Pinpoint the cell where the given text exists, returning its (X, Y) midpoint coordinate. 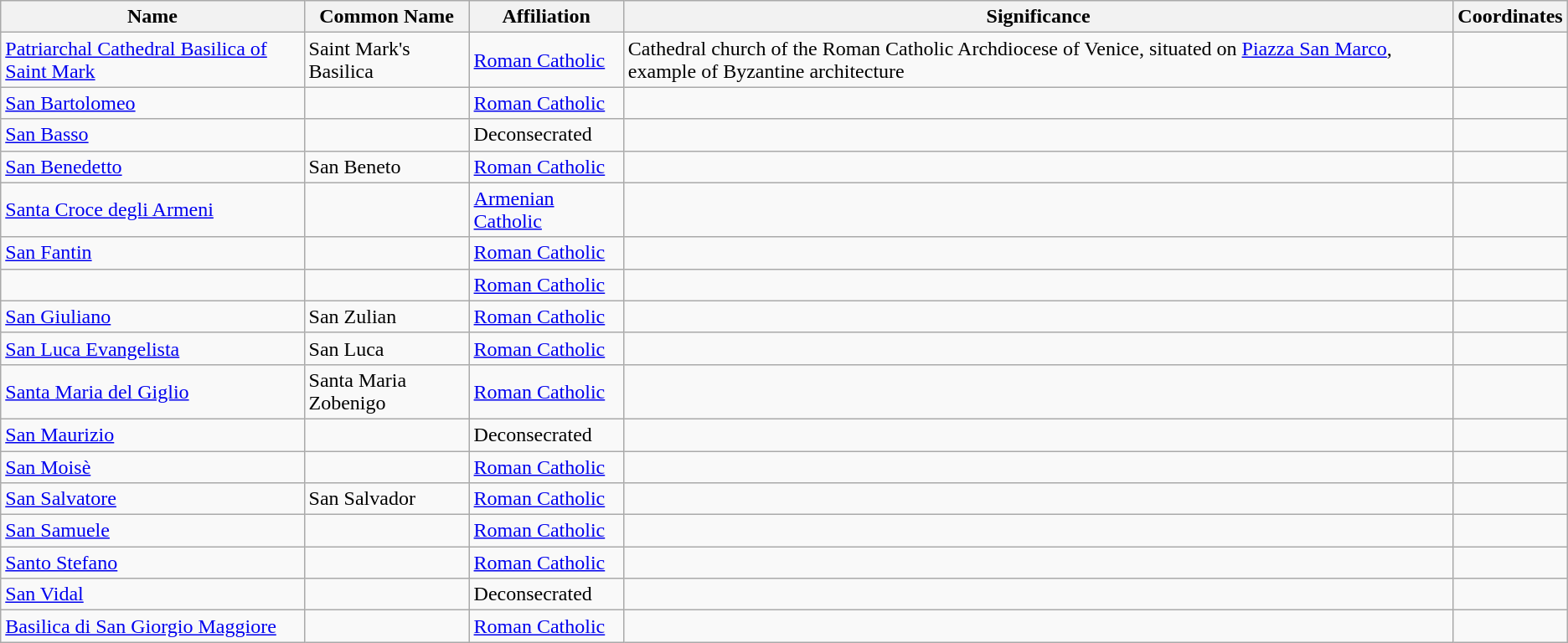
Name (152, 17)
San Bartolomeo (152, 103)
Santa Croce degli Armeni (152, 209)
San Salvatore (152, 499)
San Vidal (152, 594)
Santa Maria Zobenigo (387, 392)
San Beneto (387, 167)
Santa Maria del Giglio (152, 392)
Armenian Catholic (546, 209)
San Fantin (152, 253)
Significance (1038, 17)
San Giuliano (152, 316)
San Maurizio (152, 435)
Santo Stefano (152, 563)
Patriarchal Cathedral Basilica of Saint Mark (152, 60)
San Zulian (387, 316)
Cathedral church of the Roman Catholic Archdiocese of Venice, situated on Piazza San Marco, example of Byzantine architecture (1038, 60)
Affiliation (546, 17)
San Benedetto (152, 167)
San Luca (387, 348)
San Samuele (152, 531)
Common Name (387, 17)
Basilica di San Giorgio Maggiore (152, 626)
San Salvador (387, 499)
San Luca Evangelista (152, 348)
San Basso (152, 135)
San Moisè (152, 466)
Coordinates (1510, 17)
Saint Mark's Basilica (387, 60)
